Output the (X, Y) coordinate of the center of the cell containing the given text.  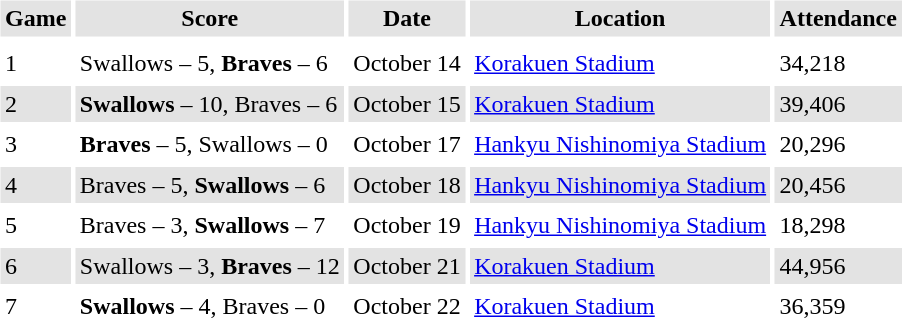
Swallows – 3, Braves – 12 (210, 266)
Location (620, 18)
Swallows – 5, Braves – 6 (210, 64)
6 (35, 266)
39,406 (838, 104)
October 21 (407, 266)
34,218 (838, 64)
Attendance (838, 18)
October 18 (407, 185)
Date (407, 18)
Braves – 5, Swallows – 0 (210, 144)
20,296 (838, 144)
October 15 (407, 104)
October 17 (407, 144)
2 (35, 104)
Score (210, 18)
October 19 (407, 226)
44,956 (838, 266)
20,456 (838, 185)
4 (35, 185)
October 14 (407, 64)
Game (35, 18)
18,298 (838, 226)
Braves – 3, Swallows – 7 (210, 226)
3 (35, 144)
Swallows – 10, Braves – 6 (210, 104)
5 (35, 226)
Braves – 5, Swallows – 6 (210, 185)
1 (35, 64)
